Return [x, y] of the center of cell containing provided text 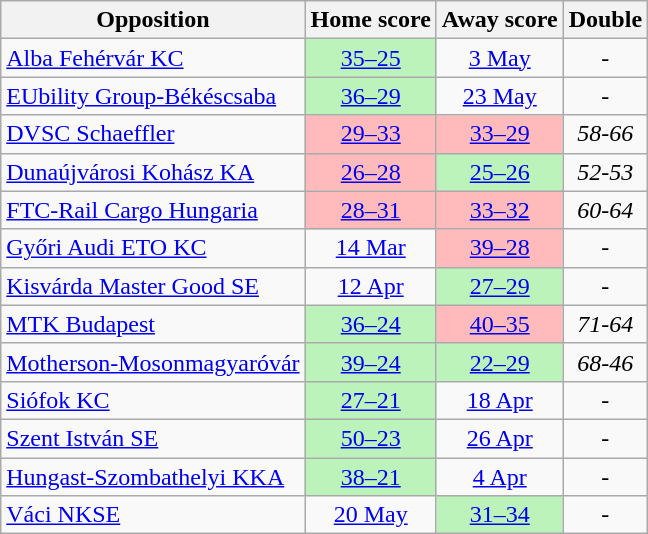
Kisvárda Master Good SE [153, 286]
52-53 [605, 172]
20 May [370, 515]
31–34 [500, 515]
39–24 [370, 362]
Alba Fehérvár KC [153, 58]
18 Apr [500, 400]
50–23 [370, 438]
Szent István SE [153, 438]
38–21 [370, 477]
29–33 [370, 134]
14 Mar [370, 248]
27–21 [370, 400]
22–29 [500, 362]
26 Apr [500, 438]
35–25 [370, 58]
25–26 [500, 172]
Dunaújvárosi Kohász KA [153, 172]
68-46 [605, 362]
Away score [500, 20]
36–29 [370, 96]
DVSC Schaeffler [153, 134]
FTC-Rail Cargo Hungaria [153, 210]
3 May [500, 58]
33–29 [500, 134]
Motherson-Mosonmagyaróvár [153, 362]
Váci NKSE [153, 515]
39–28 [500, 248]
60-64 [605, 210]
MTK Budapest [153, 324]
12 Apr [370, 286]
Double [605, 20]
23 May [500, 96]
40–35 [500, 324]
Opposition [153, 20]
4 Apr [500, 477]
Hungast-Szombathelyi KKA [153, 477]
Home score [370, 20]
71-64 [605, 324]
27–29 [500, 286]
33–32 [500, 210]
28–31 [370, 210]
58-66 [605, 134]
36–24 [370, 324]
EUbility Group-Békéscsaba [153, 96]
Siófok KC [153, 400]
26–28 [370, 172]
Győri Audi ETO KC [153, 248]
